Locate the cell with the specified text and output its [X, Y] center coordinate. 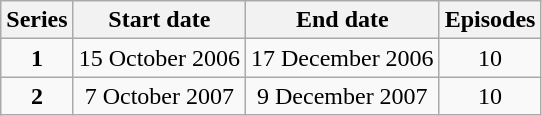
End date [342, 20]
17 December 2006 [342, 58]
Episodes [490, 20]
2 [37, 96]
Start date [159, 20]
Series [37, 20]
7 October 2007 [159, 96]
1 [37, 58]
15 October 2006 [159, 58]
9 December 2007 [342, 96]
